Return the (x, y) coordinate for the center point of the cell that contains the specified text.  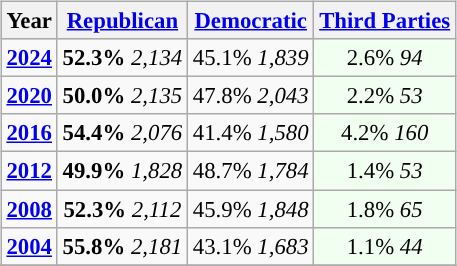
41.4% 1,580 (250, 133)
2012 (29, 171)
Third Parties (385, 21)
49.9% 1,828 (122, 171)
2.2% 53 (385, 96)
54.4% 2,076 (122, 133)
2008 (29, 209)
1.1% 44 (385, 246)
50.0% 2,135 (122, 96)
Year (29, 21)
4.2% 160 (385, 133)
45.9% 1,848 (250, 209)
52.3% 2,134 (122, 58)
52.3% 2,112 (122, 209)
1.4% 53 (385, 171)
48.7% 1,784 (250, 171)
2.6% 94 (385, 58)
47.8% 2,043 (250, 96)
55.8% 2,181 (122, 246)
2020 (29, 96)
2004 (29, 246)
Republican (122, 21)
2016 (29, 133)
Democratic (250, 21)
45.1% 1,839 (250, 58)
2024 (29, 58)
1.8% 65 (385, 209)
43.1% 1,683 (250, 246)
